Scan for the cell matching the given text and deliver its (X, Y) coordinate at center. 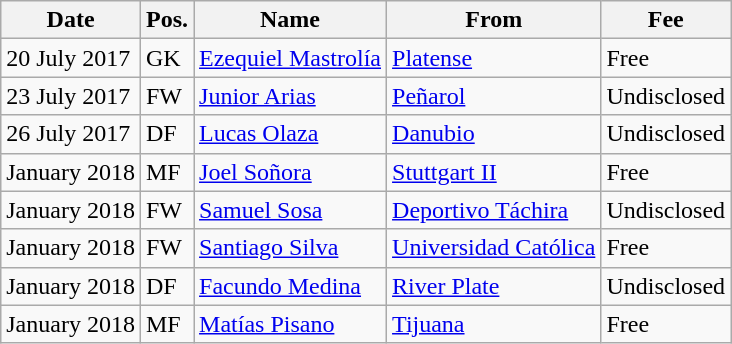
Date (71, 20)
From (494, 20)
Pos. (166, 20)
River Plate (494, 286)
Platense (494, 58)
Deportivo Táchira (494, 210)
Ezequiel Mastrolía (290, 58)
Facundo Medina (290, 286)
Matías Pisano (290, 324)
GK (166, 58)
Danubio (494, 134)
Lucas Olaza (290, 134)
Santiago Silva (290, 248)
Name (290, 20)
Junior Arias (290, 96)
Peñarol (494, 96)
Tijuana (494, 324)
23 July 2017 (71, 96)
Stuttgart II (494, 172)
Fee (666, 20)
Joel Soñora (290, 172)
26 July 2017 (71, 134)
Universidad Católica (494, 248)
Samuel Sosa (290, 210)
20 July 2017 (71, 58)
